Scan for the cell matching the given text and deliver its (X, Y) coordinate at center. 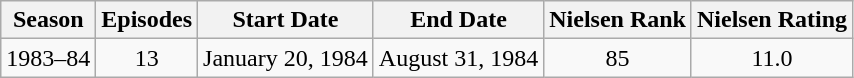
Nielsen Rating (772, 20)
11.0 (772, 58)
Nielsen Rank (618, 20)
Episodes (147, 20)
Start Date (286, 20)
January 20, 1984 (286, 58)
Season (48, 20)
August 31, 1984 (458, 58)
1983–84 (48, 58)
85 (618, 58)
13 (147, 58)
End Date (458, 20)
